Identify which cell holds the provided text, then report its [X, Y] central coordinate. 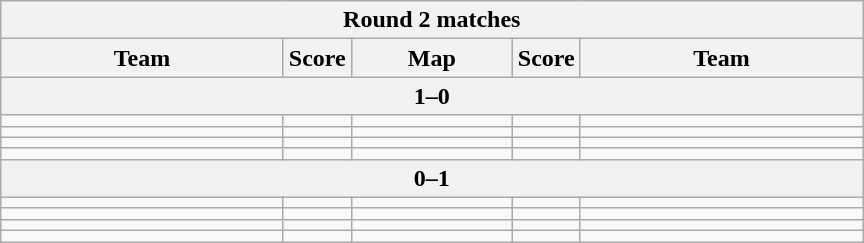
1–0 [432, 96]
0–1 [432, 178]
Map [432, 58]
Round 2 matches [432, 20]
